Identify which cell holds the provided text, then report its [X, Y] central coordinate. 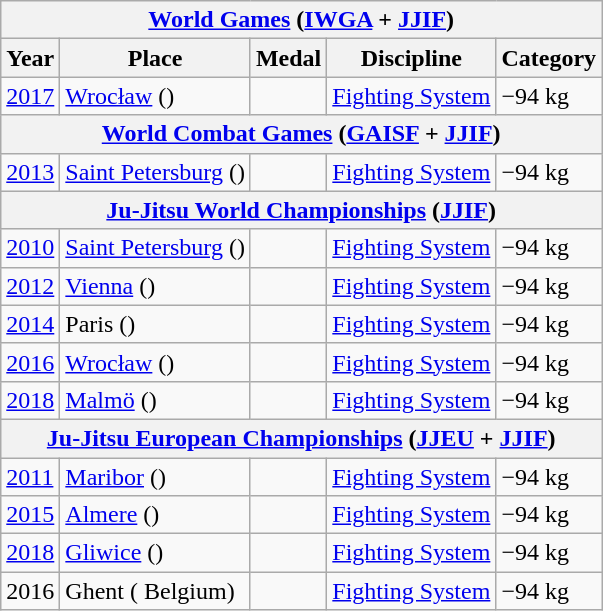
2014 [30, 324]
Year [30, 58]
2011 [30, 477]
2017 [30, 96]
2015 [30, 515]
Ju-Jitsu World Championships (JJIF) [302, 210]
Malmö () [156, 400]
Vienna () [156, 286]
Category [549, 58]
Discipline [412, 58]
Paris () [156, 324]
Medal [288, 58]
2013 [30, 172]
Gliwice () [156, 553]
2010 [30, 248]
Maribor () [156, 477]
World Combat Games (GAISF + JJIF) [302, 134]
2012 [30, 286]
World Games (IWGA + JJIF) [302, 20]
Ju-Jitsu European Championships (JJEU + JJIF) [302, 438]
Almere () [156, 515]
Ghent ( Belgium) [156, 591]
Place [156, 58]
